For the text-containing cell, return its midpoint in [X, Y] coordinate format. 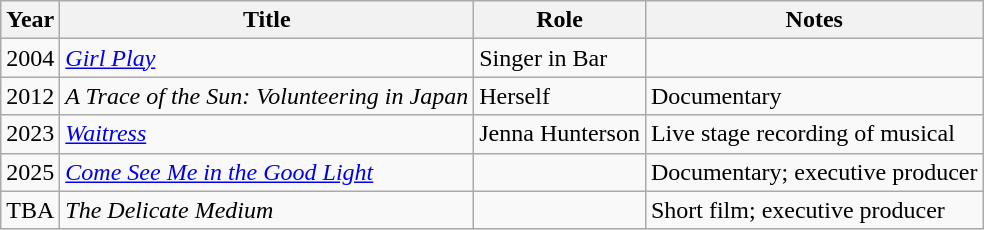
2012 [30, 96]
Girl Play [267, 58]
2004 [30, 58]
2025 [30, 172]
Come See Me in the Good Light [267, 172]
2023 [30, 134]
A Trace of the Sun: Volunteering in Japan [267, 96]
Short film; executive producer [814, 210]
Notes [814, 20]
The Delicate Medium [267, 210]
Documentary [814, 96]
Herself [560, 96]
Documentary; executive producer [814, 172]
Year [30, 20]
Title [267, 20]
Singer in Bar [560, 58]
TBA [30, 210]
Waitress [267, 134]
Live stage recording of musical [814, 134]
Role [560, 20]
Jenna Hunterson [560, 134]
